For the text-containing cell, return its midpoint in (x, y) coordinate format. 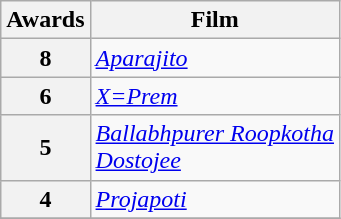
6 (46, 96)
8 (46, 58)
Awards (46, 20)
Film (214, 20)
Aparajito (214, 58)
Projapoti (214, 199)
X=Prem (214, 96)
4 (46, 199)
5 (46, 148)
Ballabhpurer RoopkothaDostojee (214, 148)
